Pinpoint the cell where the given text exists, returning its [X, Y] midpoint coordinate. 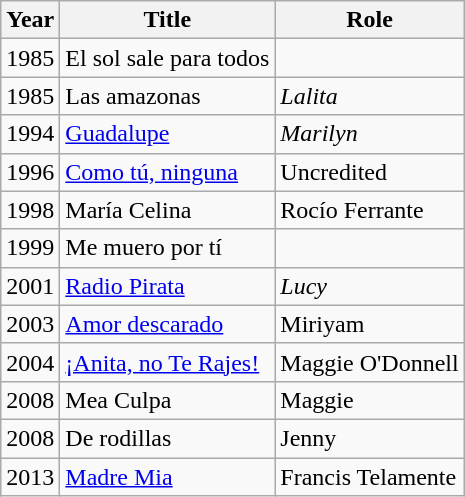
Lalita [370, 96]
Radio Pirata [168, 286]
2013 [30, 477]
Francis Telamente [370, 477]
1996 [30, 172]
Las amazonas [168, 96]
Rocío Ferrante [370, 210]
Marilyn [370, 134]
María Celina [168, 210]
Madre Mia [168, 477]
2004 [30, 362]
Guadalupe [168, 134]
1998 [30, 210]
2001 [30, 286]
Year [30, 20]
Me muero por tí [168, 248]
2003 [30, 324]
El sol sale para todos [168, 58]
Maggie [370, 400]
Lucy [370, 286]
¡Anita, no Te Rajes! [168, 362]
1994 [30, 134]
1999 [30, 248]
Mea Culpa [168, 400]
De rodillas [168, 438]
Maggie O'Donnell [370, 362]
Como tú, ninguna [168, 172]
Role [370, 20]
Title [168, 20]
Amor descarado [168, 324]
Jenny [370, 438]
Uncredited [370, 172]
Miriyam [370, 324]
